Detect which cell encompasses the target text, then output its [X, Y] center coordinate. 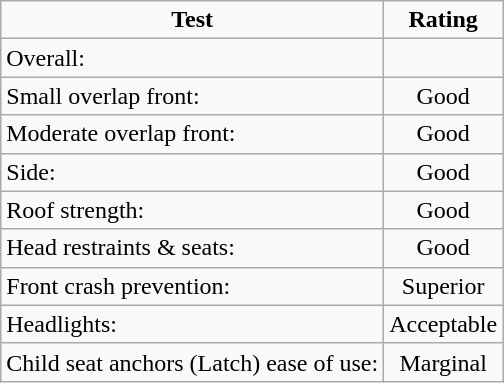
Headlights: [192, 324]
Side: [192, 172]
Small overlap front: [192, 96]
Moderate overlap front: [192, 134]
Marginal [444, 362]
Child seat anchors (Latch) ease of use: [192, 362]
Overall: [192, 58]
Acceptable [444, 324]
Roof strength: [192, 210]
Front crash prevention: [192, 286]
Head restraints & seats: [192, 248]
Test [192, 20]
Superior [444, 286]
Rating [444, 20]
